Locate the cell with the specified text and output its (X, Y) center coordinate. 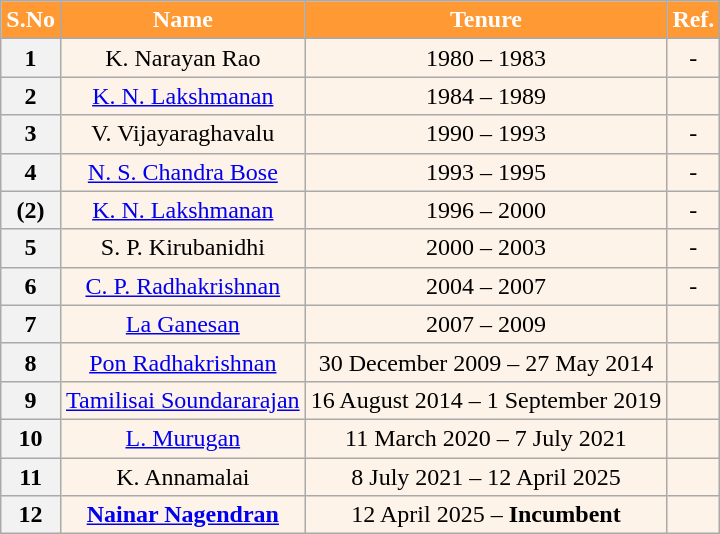
C. P. Radhakrishnan (182, 286)
Pon Radhakrishnan (182, 362)
S. P. Kirubanidhi (182, 248)
11 March 2020 – 7 July 2021 (486, 438)
10 (31, 438)
1990 – 1993 (486, 134)
Tamilisai Soundararajan (182, 400)
1993 – 1995 (486, 172)
12 (31, 515)
N. S. Chandra Bose (182, 172)
S.No (31, 20)
30 December 2009 – 27 May 2014 (486, 362)
Ref. (694, 20)
16 August 2014 – 1 September 2019 (486, 400)
2004 – 2007 (486, 286)
Nainar Nagendran (182, 515)
4 (31, 172)
2000 – 2003 (486, 248)
6 (31, 286)
7 (31, 324)
3 (31, 134)
9 (31, 400)
2 (31, 96)
(2) (31, 210)
K. Narayan Rao (182, 58)
8 July 2021 – 12 April 2025 (486, 477)
Name (182, 20)
2007 – 2009 (486, 324)
1996 – 2000 (486, 210)
5 (31, 248)
L. Murugan (182, 438)
V. Vijayaraghavalu (182, 134)
12 April 2025 – Incumbent (486, 515)
8 (31, 362)
1984 – 1989 (486, 96)
1980 – 1983 (486, 58)
1 (31, 58)
La Ganesan (182, 324)
Tenure (486, 20)
K. Annamalai (182, 477)
11 (31, 477)
